Locate the cell with the specified text and output its (x, y) center coordinate. 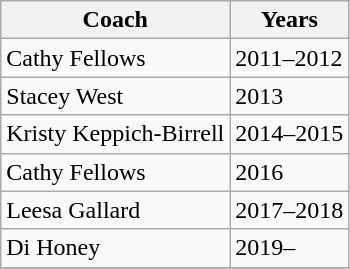
Di Honey (116, 248)
Years (290, 20)
Coach (116, 20)
Stacey West (116, 96)
2011–2012 (290, 58)
2013 (290, 96)
2014–2015 (290, 134)
2016 (290, 172)
Kristy Keppich-Birrell (116, 134)
Leesa Gallard (116, 210)
2017–2018 (290, 210)
2019– (290, 248)
